Determine the (x, y) coordinate at the center of the cell enclosing the given text.  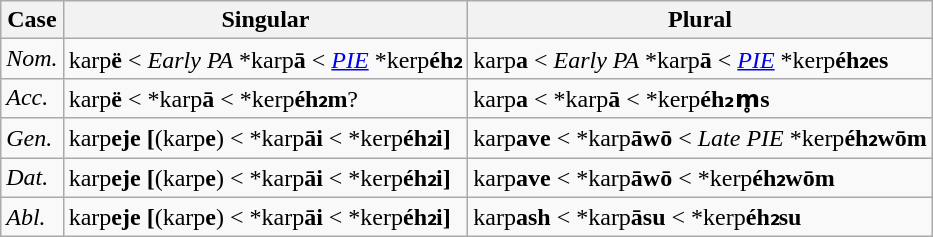
karpash < *karpāsu < *kerpéh₂su (700, 217)
Dat. (32, 178)
karpë < Early PA *karpā < PIE *kerpéh₂ (266, 59)
Nom. (32, 59)
karpave < *karpāwō < *kerpéh₂wōm (700, 178)
karpa < *karpā < *kerpéh₂m̥s (700, 98)
Abl. (32, 217)
Singular (266, 20)
Plural (700, 20)
Gen. (32, 138)
karpave < *karpāwō < Late PIE *kerpéh₂wōm (700, 138)
Case (32, 20)
Acc. (32, 98)
karpa < Early PA *karpā < PIE *kerpéh₂es (700, 59)
karpë < *karpā < *kerpéh₂m? (266, 98)
